Locate the cell with the specified text and output its (x, y) center coordinate. 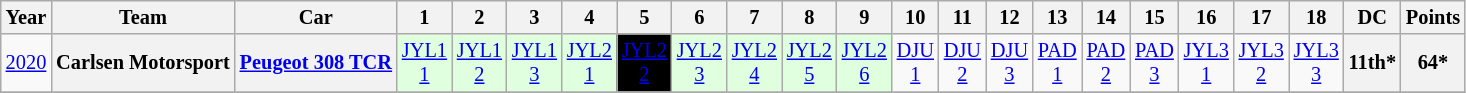
PAD2 (1106, 63)
JYL23 (700, 63)
DJU2 (962, 63)
Peugeot 308 TCR (316, 63)
JYL33 (1316, 63)
11 (962, 17)
3 (534, 17)
PAD3 (1154, 63)
JYL25 (810, 63)
DC (1372, 17)
7 (754, 17)
18 (1316, 17)
Carlsen Motorsport (143, 63)
15 (1154, 17)
Team (143, 17)
JYL13 (534, 63)
64* (1433, 63)
12 (1010, 17)
9 (864, 17)
Points (1433, 17)
JYL22 (644, 63)
DJU1 (916, 63)
1 (424, 17)
16 (1206, 17)
5 (644, 17)
JYL24 (754, 63)
Car (316, 17)
6 (700, 17)
PAD1 (1058, 63)
JYL31 (1206, 63)
2 (480, 17)
4 (590, 17)
Year (26, 17)
10 (916, 17)
DJU3 (1010, 63)
JYL32 (1262, 63)
JYL21 (590, 63)
JYL12 (480, 63)
JYL26 (864, 63)
JYL11 (424, 63)
8 (810, 17)
17 (1262, 17)
2020 (26, 63)
11th* (1372, 63)
14 (1106, 17)
13 (1058, 17)
